Extract the (X, Y) coordinate from the center of the cell holding the provided text.  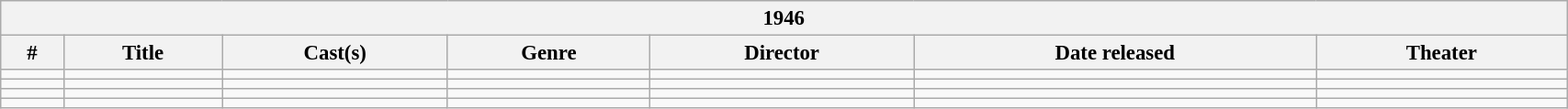
Date released (1115, 53)
# (32, 53)
Director (783, 53)
Title (143, 53)
Genre (548, 53)
Cast(s) (334, 53)
1946 (784, 18)
Theater (1442, 53)
